Detect which cell encompasses the target text, then output its (X, Y) center coordinate. 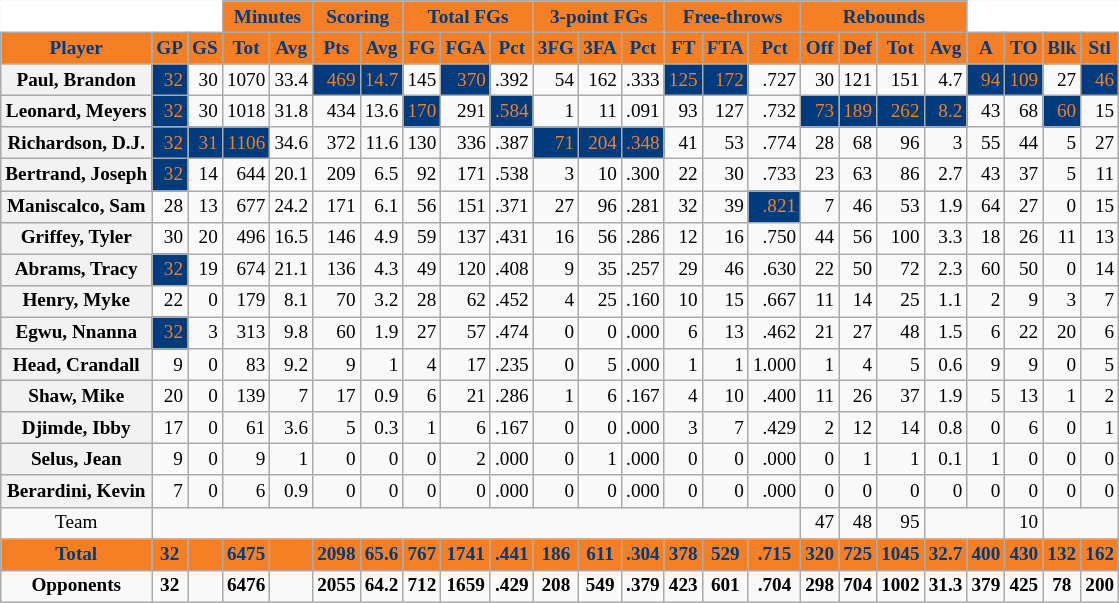
Griffey, Tyler (76, 238)
209 (337, 175)
65.6 (382, 554)
601 (725, 586)
1106 (246, 143)
725 (858, 554)
262 (901, 111)
313 (246, 333)
208 (556, 586)
Opponents (76, 586)
.333 (644, 80)
20.1 (292, 175)
298 (820, 586)
1018 (246, 111)
644 (246, 175)
.538 (512, 175)
.715 (774, 554)
Head, Crandall (76, 365)
Pts (337, 48)
8.2 (946, 111)
62 (466, 301)
1.000 (774, 365)
FGA (466, 48)
9.2 (292, 365)
1070 (246, 80)
31 (206, 143)
6476 (246, 586)
35 (600, 270)
16.5 (292, 238)
2.3 (946, 270)
189 (858, 111)
.821 (774, 206)
320 (820, 554)
4.7 (946, 80)
3.2 (382, 301)
204 (600, 143)
39 (725, 206)
73 (820, 111)
Leonard, Meyers (76, 111)
71 (556, 143)
370 (466, 80)
Berardini, Kevin (76, 491)
0.8 (946, 428)
3FA (600, 48)
14.7 (382, 80)
712 (422, 586)
Team (76, 523)
179 (246, 301)
Scoring (358, 17)
.281 (644, 206)
611 (600, 554)
125 (683, 80)
.431 (512, 238)
.584 (512, 111)
Richardson, D.J. (76, 143)
Total (76, 554)
.704 (774, 586)
.235 (512, 365)
19 (206, 270)
GS (206, 48)
529 (725, 554)
120 (466, 270)
0.6 (946, 365)
.387 (512, 143)
100 (901, 238)
0.1 (946, 460)
.750 (774, 238)
Stl (1100, 48)
55 (986, 143)
2098 (337, 554)
.300 (644, 175)
24.2 (292, 206)
121 (858, 80)
70 (337, 301)
Rebounds (884, 17)
9.8 (292, 333)
378 (683, 554)
677 (246, 206)
29 (683, 270)
FTA (725, 48)
Blk (1062, 48)
.441 (512, 554)
170 (422, 111)
400 (986, 554)
FT (683, 48)
59 (422, 238)
.304 (644, 554)
186 (556, 554)
.257 (644, 270)
.379 (644, 586)
.160 (644, 301)
469 (337, 80)
Henry, Myke (76, 301)
1045 (901, 554)
94 (986, 80)
72 (901, 270)
63 (858, 175)
18 (986, 238)
2055 (337, 586)
132 (1062, 554)
136 (337, 270)
372 (337, 143)
.727 (774, 80)
Selus, Jean (76, 460)
FG (422, 48)
549 (600, 586)
Def (858, 48)
127 (725, 111)
.452 (512, 301)
.348 (644, 143)
.408 (512, 270)
379 (986, 586)
109 (1024, 80)
425 (1024, 586)
145 (422, 80)
.392 (512, 80)
GP (170, 48)
423 (683, 586)
34.6 (292, 143)
.630 (774, 270)
.733 (774, 175)
Maniscalco, Sam (76, 206)
.091 (644, 111)
704 (858, 586)
.462 (774, 333)
92 (422, 175)
0.3 (382, 428)
47 (820, 523)
86 (901, 175)
54 (556, 80)
11.6 (382, 143)
.667 (774, 301)
137 (466, 238)
Off (820, 48)
Total FGs (468, 17)
Paul, Brandon (76, 80)
Djimde, Ibby (76, 428)
336 (466, 143)
Player (76, 48)
83 (246, 365)
3.3 (946, 238)
172 (725, 80)
767 (422, 554)
49 (422, 270)
674 (246, 270)
200 (1100, 586)
41 (683, 143)
95 (901, 523)
Egwu, Nnanna (76, 333)
.732 (774, 111)
2.7 (946, 175)
139 (246, 396)
Free-throws (732, 17)
3FG (556, 48)
130 (422, 143)
Minutes (267, 17)
6.5 (382, 175)
64 (986, 206)
.400 (774, 396)
.774 (774, 143)
1.5 (946, 333)
1741 (466, 554)
Bertrand, Joseph (76, 175)
64.2 (382, 586)
6475 (246, 554)
57 (466, 333)
Abrams, Tracy (76, 270)
.474 (512, 333)
434 (337, 111)
430 (1024, 554)
4.9 (382, 238)
291 (466, 111)
A (986, 48)
4.3 (382, 270)
23 (820, 175)
Shaw, Mike (76, 396)
78 (1062, 586)
1659 (466, 586)
13.6 (382, 111)
3-point FGs (598, 17)
6.1 (382, 206)
.371 (512, 206)
1.1 (946, 301)
33.4 (292, 80)
31.8 (292, 111)
1002 (901, 586)
TO (1024, 48)
496 (246, 238)
3.6 (292, 428)
32.7 (946, 554)
146 (337, 238)
61 (246, 428)
21.1 (292, 270)
31.3 (946, 586)
93 (683, 111)
8.1 (292, 301)
